Provide the [X, Y] coordinate of the cell's center where the given text is located.  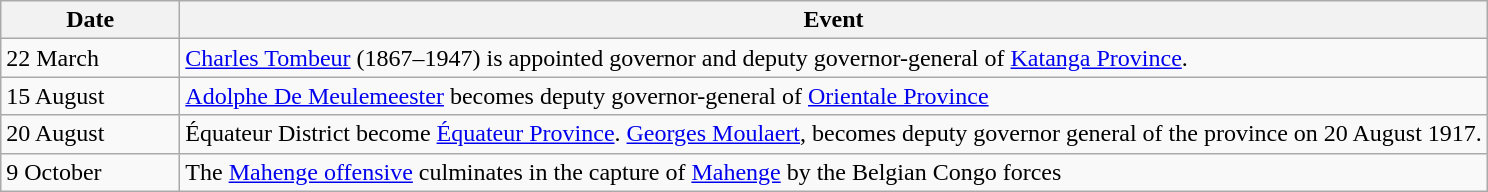
22 March [90, 58]
The Mahenge offensive culminates in the capture of Mahenge by the Belgian Congo forces [834, 172]
15 August [90, 96]
Adolphe De Meulemeester becomes deputy governor-general of Orientale Province [834, 96]
Équateur District become Équateur Province. Georges Moulaert, becomes deputy governor general of the province on 20 August 1917. [834, 134]
20 August [90, 134]
Date [90, 20]
9 October [90, 172]
Event [834, 20]
Charles Tombeur (1867–1947) is appointed governor and deputy governor-general of Katanga Province. [834, 58]
